Return [X, Y] of the center of cell containing provided text 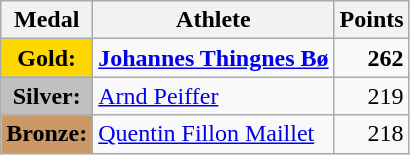
219 [372, 96]
Johannes Thingnes Bø [214, 58]
Quentin Fillon Maillet [214, 134]
218 [372, 134]
Gold: [47, 58]
Arnd Peiffer [214, 96]
Athlete [214, 20]
Silver: [47, 96]
Bronze: [47, 134]
Points [372, 20]
262 [372, 58]
Medal [47, 20]
